From the cell containing the given text, extract its center point as [X, Y] coordinate. 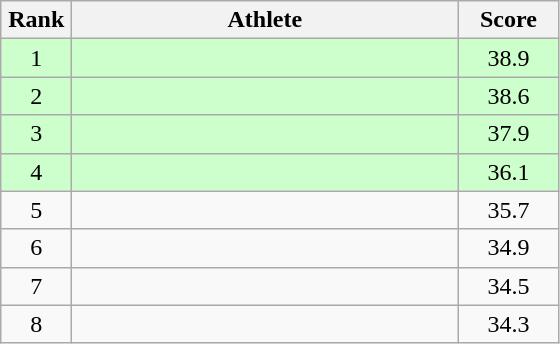
34.3 [508, 324]
Athlete [265, 20]
8 [36, 324]
2 [36, 96]
6 [36, 248]
37.9 [508, 134]
3 [36, 134]
36.1 [508, 172]
4 [36, 172]
34.5 [508, 286]
5 [36, 210]
38.6 [508, 96]
35.7 [508, 210]
34.9 [508, 248]
Score [508, 20]
1 [36, 58]
7 [36, 286]
38.9 [508, 58]
Rank [36, 20]
